Scan for the cell matching the given text and deliver its [x, y] coordinate at center. 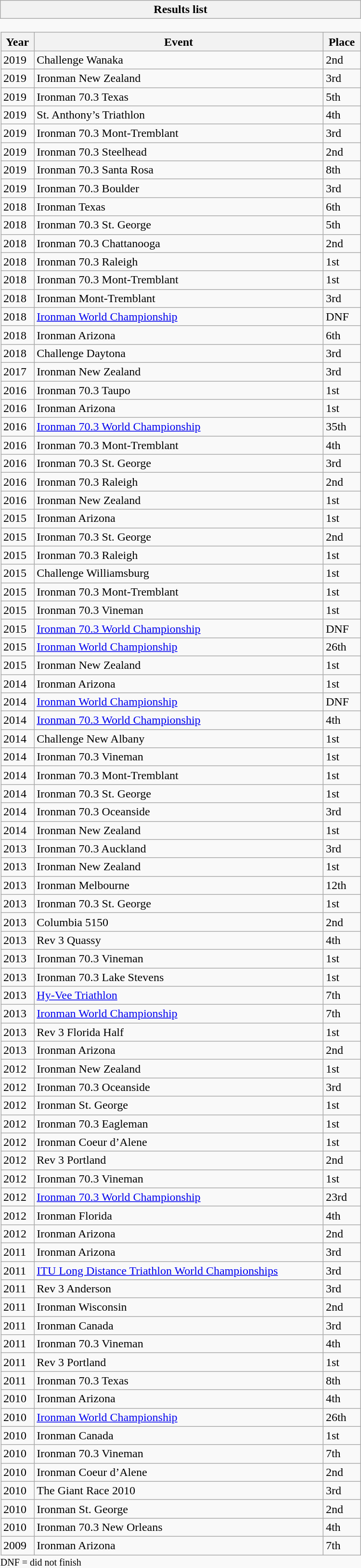
Ironman Wisconsin [179, 1307]
Rev 3 Quassy [179, 940]
ITU Long Distance Triathlon World Championships [179, 1271]
Ironman 70.3 Taupo [179, 390]
2017 [17, 372]
35th [342, 427]
Columbia 5150 [179, 922]
Ironman Florida [179, 1215]
Challenge Daytona [179, 353]
Ironman 70.3 New Orleans [179, 1527]
Challenge Wanaka [179, 60]
Ironman Texas [179, 207]
Ironman 70.3 Steelhead [179, 152]
2009 [17, 1545]
Ironman Melbourne [179, 885]
Rev 3 Florida Half [179, 1032]
Ironman 70.3 Eagleman [179, 1124]
12th [342, 885]
Ironman 70.3 Lake Stevens [179, 977]
Results list [180, 10]
Ironman 70.3 Chattanooga [179, 243]
Ironman 70.3 Boulder [179, 188]
Year [17, 41]
Rev 3 Anderson [179, 1289]
Challenge New Albany [179, 739]
23rd [342, 1197]
Ironman 70.3 Santa Rosa [179, 170]
Ironman 70.3 Auckland [179, 849]
Place [342, 41]
The Giant Race 2010 [179, 1490]
Challenge Williamsburg [179, 573]
St. Anthony’s Triathlon [179, 115]
Event [179, 41]
Hy-Vee Triathlon [179, 996]
Ironman Mont-Tremblant [179, 298]
